Determine the [X, Y] coordinate at the center of the cell enclosing the given text.  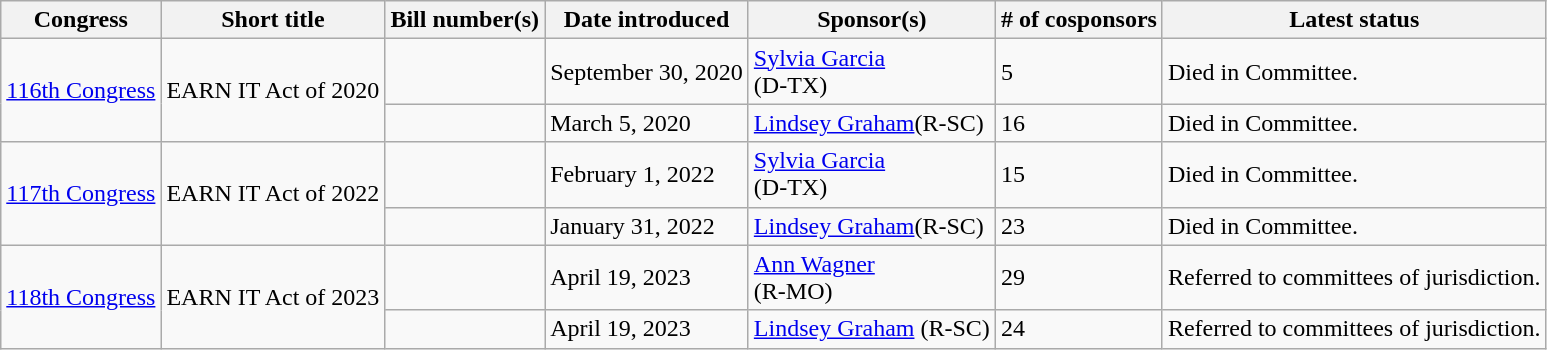
Bill number(s) [465, 20]
Date introduced [647, 20]
117th Congress [81, 194]
January 31, 2022 [647, 226]
Ann Wagner(R-MO) [872, 278]
Lindsey Graham (R-SC) [872, 329]
Sponsor(s) [872, 20]
116th Congress [81, 90]
Short title [273, 20]
29 [1078, 278]
Congress [81, 20]
118th Congress [81, 296]
15 [1078, 174]
5 [1078, 72]
EARN IT Act of 2023 [273, 296]
EARN IT Act of 2022 [273, 194]
23 [1078, 226]
September 30, 2020 [647, 72]
February 1, 2022 [647, 174]
# of cosponsors [1078, 20]
Latest status [1354, 20]
24 [1078, 329]
EARN IT Act of 2020 [273, 90]
16 [1078, 123]
March 5, 2020 [647, 123]
